Extract the [x, y] coordinate from the center of the cell holding the provided text.  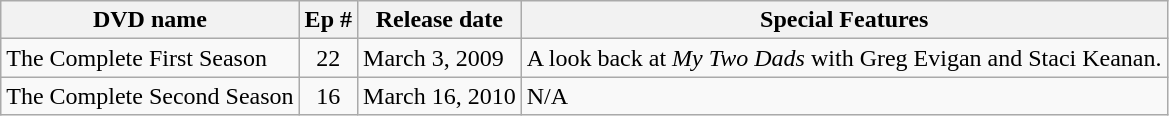
16 [328, 96]
Special Features [844, 20]
DVD name [150, 20]
A look back at My Two Dads with Greg Evigan and Staci Keanan. [844, 58]
March 3, 2009 [440, 58]
The Complete Second Season [150, 96]
The Complete First Season [150, 58]
N/A [844, 96]
March 16, 2010 [440, 96]
22 [328, 58]
Ep # [328, 20]
Release date [440, 20]
